Return (x, y) of the center of cell containing provided text 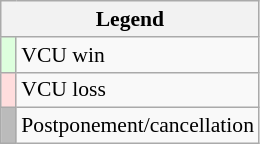
VCU win (138, 55)
Postponement/cancellation (138, 126)
Legend (130, 19)
VCU loss (138, 90)
